Detect which cell encompasses the target text, then output its (x, y) center coordinate. 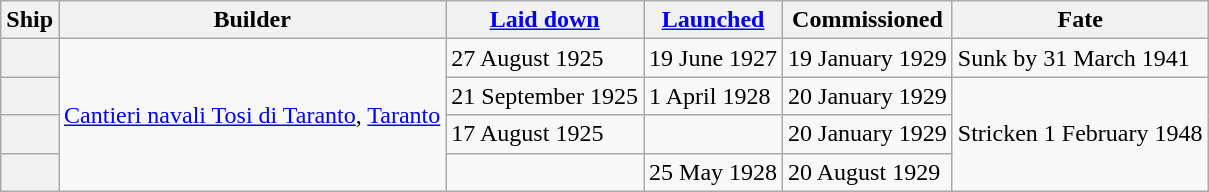
17 August 1925 (545, 134)
Laid down (545, 20)
Commissioned (868, 20)
19 January 1929 (868, 58)
27 August 1925 (545, 58)
25 May 1928 (714, 172)
1 April 1928 (714, 96)
19 June 1927 (714, 58)
Ship (30, 20)
Stricken 1 February 1948 (1080, 134)
Builder (252, 20)
Sunk by 31 March 1941 (1080, 58)
Launched (714, 20)
Cantieri navali Tosi di Taranto, Taranto (252, 115)
Fate (1080, 20)
20 August 1929 (868, 172)
21 September 1925 (545, 96)
